Capture the cell that displays the provided text and extract its (x, y) central coordinate. 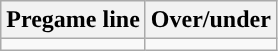
Pregame line (74, 20)
Over/under (210, 20)
